Detect which cell encompasses the target text, then output its (X, Y) center coordinate. 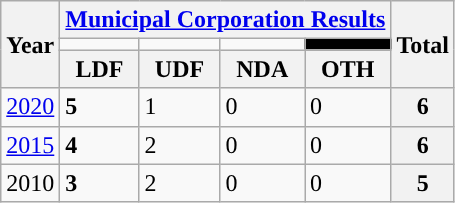
OTH (347, 69)
2015 (30, 145)
4 (100, 145)
Year (30, 44)
2020 (30, 107)
NDA (262, 69)
1 (180, 107)
LDF (100, 69)
Total (423, 44)
UDF (180, 69)
Municipal Corporation Results (226, 20)
3 (100, 183)
2010 (30, 183)
